Capture the cell that displays the provided text and extract its [x, y] central coordinate. 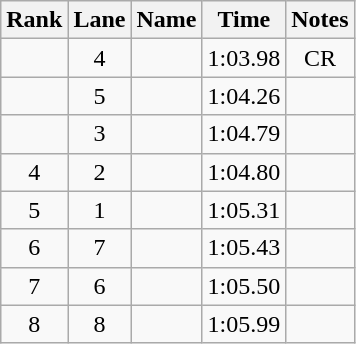
2 [100, 172]
1:05.50 [244, 286]
Time [244, 20]
Name [166, 20]
1 [100, 210]
CR [320, 58]
1:04.80 [244, 172]
1:04.26 [244, 96]
1:03.98 [244, 58]
3 [100, 134]
1:05.99 [244, 324]
Lane [100, 20]
Rank [34, 20]
1:04.79 [244, 134]
Notes [320, 20]
1:05.43 [244, 248]
1:05.31 [244, 210]
